Provide the [x, y] coordinate of the cell's center where the given text is located.  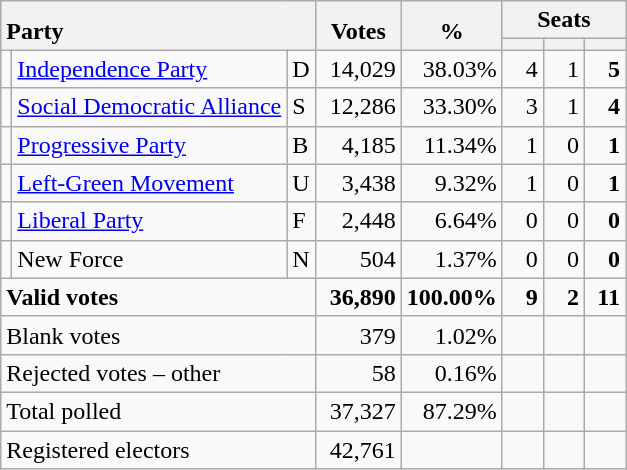
Party [158, 26]
11 [604, 297]
3 [522, 107]
87.29% [452, 411]
F [301, 221]
9.32% [452, 183]
Blank votes [158, 335]
Liberal Party [150, 221]
4,185 [358, 145]
12,286 [358, 107]
D [301, 69]
Rejected votes – other [158, 373]
6.64% [452, 221]
14,029 [358, 69]
100.00% [452, 297]
3,438 [358, 183]
38.03% [452, 69]
5 [604, 69]
58 [358, 373]
New Force [150, 259]
36,890 [358, 297]
Social Democratic Alliance [150, 107]
1.02% [452, 335]
0.16% [452, 373]
Left-Green Movement [150, 183]
2,448 [358, 221]
2 [564, 297]
1.37% [452, 259]
42,761 [358, 449]
B [301, 145]
N [301, 259]
U [301, 183]
33.30% [452, 107]
S [301, 107]
Total polled [158, 411]
Valid votes [158, 297]
9 [522, 297]
504 [358, 259]
Seats [564, 20]
Progressive Party [150, 145]
Votes [358, 26]
11.34% [452, 145]
Registered electors [158, 449]
379 [358, 335]
% [452, 26]
Independence Party [150, 69]
37,327 [358, 411]
